Pinpoint the cell where the given text exists, returning its (X, Y) midpoint coordinate. 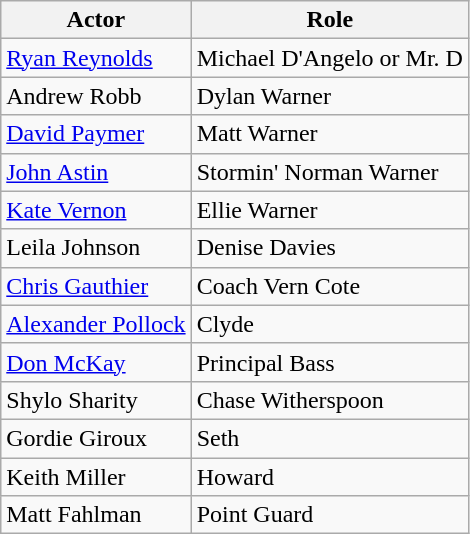
Actor (96, 20)
Matt Warner (330, 134)
Chase Witherspoon (330, 400)
Gordie Giroux (96, 438)
David Paymer (96, 134)
Ellie Warner (330, 210)
Matt Fahlman (96, 515)
Keith Miller (96, 477)
Stormin' Norman Warner (330, 172)
Andrew Robb (96, 96)
Leila Johnson (96, 248)
Ryan Reynolds (96, 58)
John Astin (96, 172)
Chris Gauthier (96, 286)
Seth (330, 438)
Point Guard (330, 515)
Kate Vernon (96, 210)
Denise Davies (330, 248)
Role (330, 20)
Clyde (330, 324)
Principal Bass (330, 362)
Howard (330, 477)
Dylan Warner (330, 96)
Alexander Pollock (96, 324)
Don McKay (96, 362)
Coach Vern Cote (330, 286)
Shylo Sharity (96, 400)
Michael D'Angelo or Mr. D (330, 58)
